Search for the cell housing the specified text and yield its [X, Y] center coordinate. 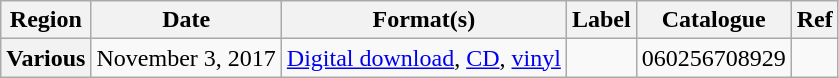
Label [601, 20]
Ref [814, 20]
Various [46, 58]
Format(s) [424, 20]
Region [46, 20]
Digital download, CD, vinyl [424, 58]
November 3, 2017 [186, 58]
060256708929 [714, 58]
Date [186, 20]
Catalogue [714, 20]
